Determine the (X, Y) coordinate at the center of the cell enclosing the given text.  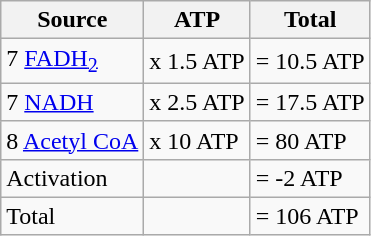
= 17.5 ATP (310, 102)
= 106 ATP (310, 216)
= 80 ATP (310, 140)
= -2 ATP (310, 178)
8 Acetyl CoA (72, 140)
7 NADH (72, 102)
7 FADH2 (72, 61)
ATP (197, 20)
= 10.5 ATP (310, 61)
x 1.5 ATP (197, 61)
x 2.5 ATP (197, 102)
x 10 ATP (197, 140)
Activation (72, 178)
Source (72, 20)
